Return the (X, Y) coordinate for the center point of the cell that contains the specified text.  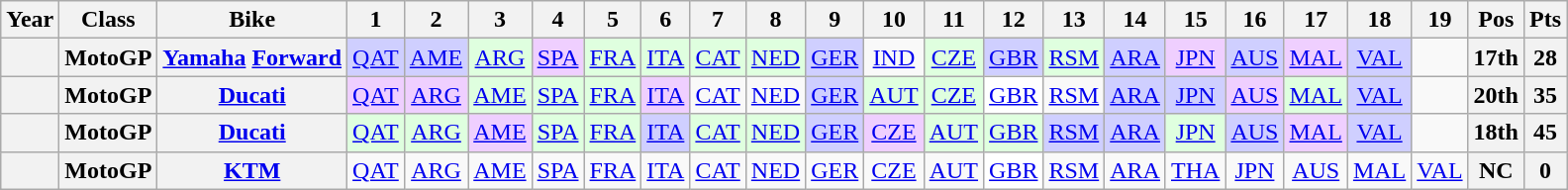
28 (1544, 57)
THA (1195, 170)
KTM (252, 170)
17 (1316, 20)
IND (894, 57)
2 (436, 20)
Class (109, 20)
Yamaha Forward (252, 57)
Pts (1544, 20)
15 (1195, 20)
45 (1544, 133)
5 (613, 20)
7 (718, 20)
13 (1074, 20)
3 (500, 20)
14 (1135, 20)
4 (558, 20)
Bike (252, 20)
35 (1544, 95)
16 (1255, 20)
10 (894, 20)
19 (1439, 20)
0 (1544, 170)
1 (376, 20)
Pos (1496, 20)
18th (1496, 133)
18 (1379, 20)
8 (775, 20)
9 (835, 20)
Year (30, 20)
11 (953, 20)
20th (1496, 95)
12 (1014, 20)
17th (1496, 57)
NC (1496, 170)
6 (665, 20)
